Capture the cell that displays the provided text and extract its (x, y) central coordinate. 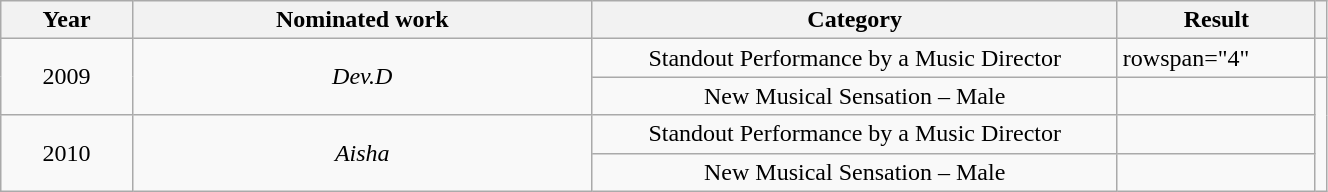
2010 (67, 153)
Nominated work (362, 20)
Dev.D (362, 77)
Aisha (362, 153)
Category (854, 20)
rowspan="4" (1216, 58)
Year (67, 20)
Result (1216, 20)
2009 (67, 77)
